For the text-containing cell, return its midpoint in (x, y) coordinate format. 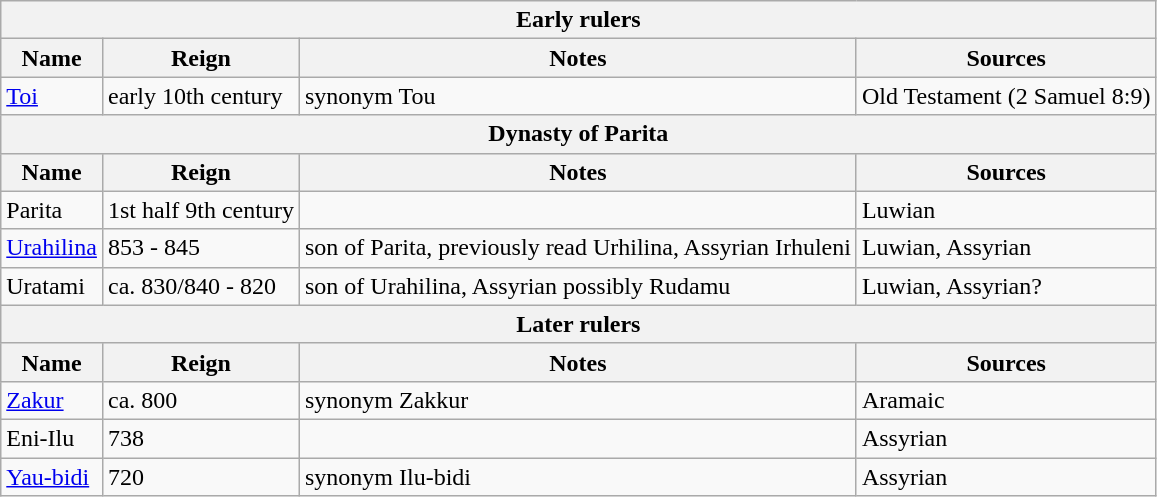
Aramaic (1006, 400)
1st half 9th century (200, 210)
Old Testament (2 Samuel 8:9) (1006, 96)
Dynasty of Parita (578, 134)
Uratami (52, 286)
synonym Tou (578, 96)
synonym Ilu-bidi (578, 477)
Zakur (52, 400)
Luwian, Assyrian (1006, 248)
738 (200, 438)
Luwian, Assyrian? (1006, 286)
Later rulers (578, 324)
son of Urahilina, Assyrian possibly Rudamu (578, 286)
synonym Zakkur (578, 400)
Parita (52, 210)
Toi (52, 96)
Eni-Ilu (52, 438)
720 (200, 477)
ca. 830/840 - 820 (200, 286)
Luwian (1006, 210)
son of Parita, previously read Urhilina, Assyrian Irhuleni (578, 248)
Yau-bidi (52, 477)
ca. 800 (200, 400)
early 10th century (200, 96)
853 - 845 (200, 248)
Early rulers (578, 20)
Urahilina (52, 248)
